Identify which cell holds the provided text, then report its [x, y] central coordinate. 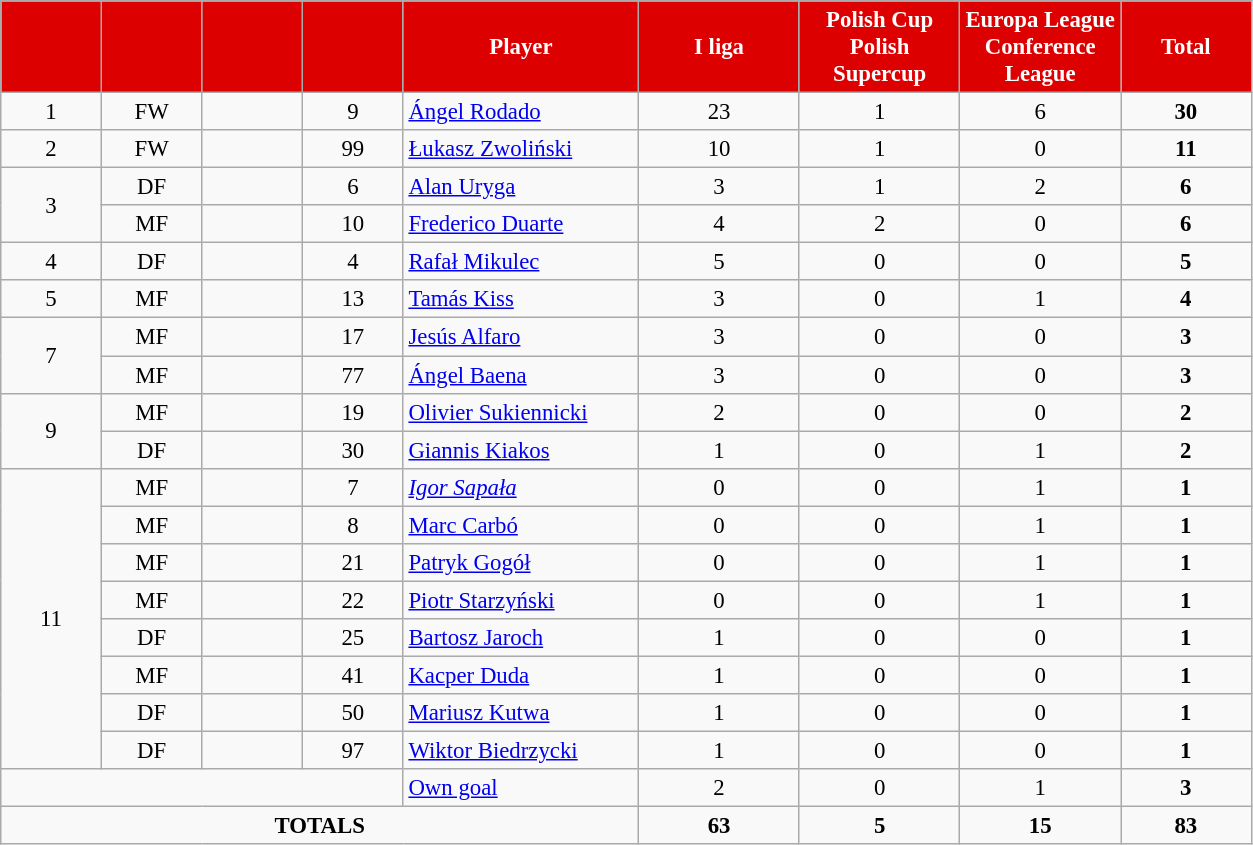
Patryk Gogół [521, 563]
8 [354, 525]
25 [354, 638]
Jesús Alfaro [521, 337]
83 [1186, 826]
Ángel Baena [521, 375]
50 [354, 713]
19 [354, 412]
22 [354, 600]
23 [720, 112]
Olivier Sukiennicki [521, 412]
Łukasz Zwoliński [521, 149]
Tamás Kiss [521, 299]
Europa LeagueConference League [1040, 47]
41 [354, 675]
Total [1186, 47]
Frederico Duarte [521, 224]
21 [354, 563]
63 [720, 826]
Rafał Mikulec [521, 262]
Alan Uryga [521, 187]
77 [354, 375]
Player [521, 47]
Kacper Duda [521, 675]
Mariusz Kutwa [521, 713]
Bartosz Jaroch [521, 638]
Giannis Kiakos [521, 450]
17 [354, 337]
99 [354, 149]
Ángel Rodado [521, 112]
Piotr Starzyński [521, 600]
TOTALS [320, 826]
Own goal [521, 788]
I liga [720, 47]
97 [354, 751]
Wiktor Biedrzycki [521, 751]
15 [1040, 826]
Marc Carbó [521, 525]
Polish CupPolish Supercup [880, 47]
13 [354, 299]
Igor Sapała [521, 487]
